Capture the cell that displays the provided text and extract its (X, Y) central coordinate. 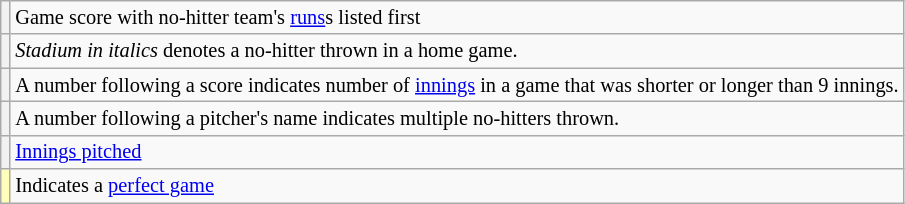
Innings pitched (456, 152)
A number following a score indicates number of innings in a game that was shorter or longer than 9 innings. (456, 85)
Stadium in italics denotes a no-hitter thrown in a home game. (456, 51)
Indicates a perfect game (456, 186)
Game score with no-hitter team's runss listed first (456, 17)
A number following a pitcher's name indicates multiple no-hitters thrown. (456, 118)
